Search for the cell housing the specified text and yield its [X, Y] center coordinate. 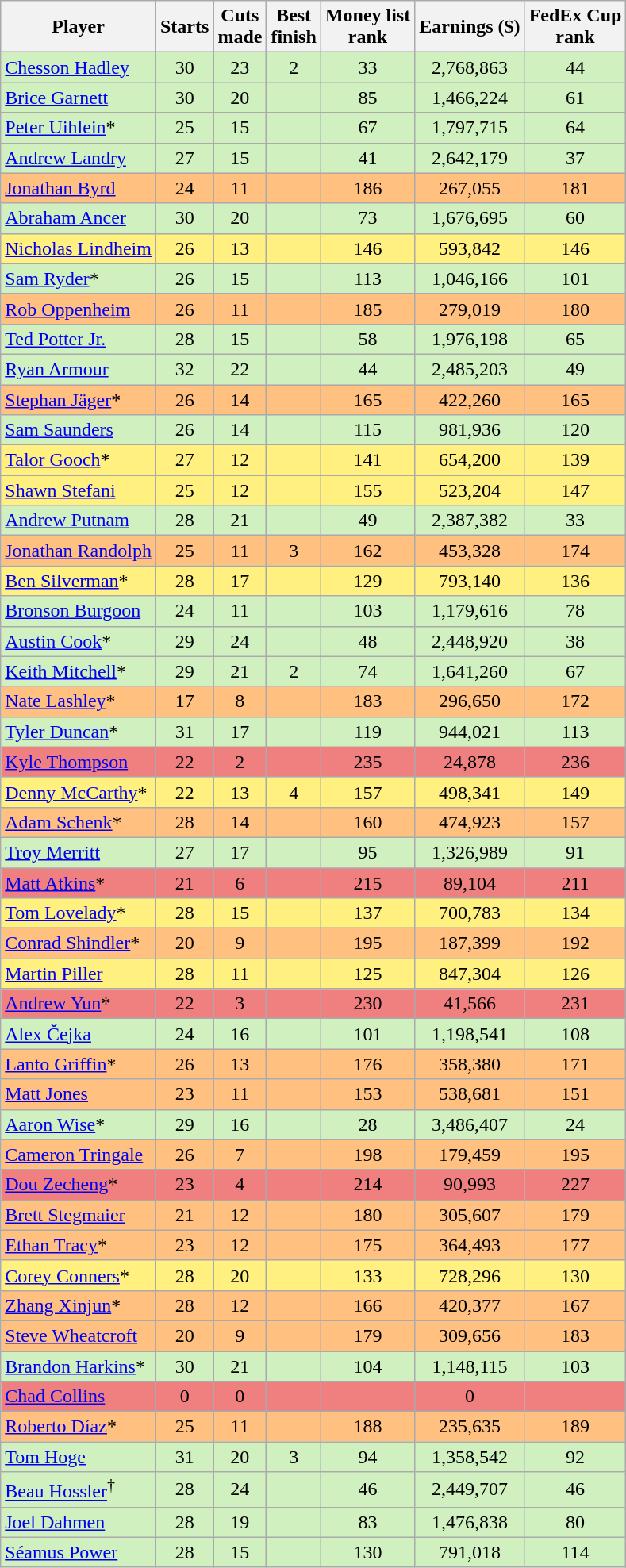
Beau Hossler† [79, 1490]
Denny McCarthy* [79, 792]
198 [367, 1155]
Ryan Armour [79, 369]
185 [367, 309]
Matt Jones [79, 1094]
Rob Oppenheim [79, 309]
Jonathan Randolph [79, 551]
74 [367, 671]
175 [367, 1245]
474,923 [470, 822]
1,046,166 [470, 279]
309,656 [470, 1335]
134 [575, 913]
Bestfinish [294, 27]
Sam Ryder* [79, 279]
Ethan Tracy* [79, 1245]
230 [367, 1004]
1,198,541 [470, 1034]
48 [367, 641]
Séamus Power [79, 1552]
Steve Wheatcroft [79, 1335]
2,387,382 [470, 521]
Talor Gooch* [79, 460]
Sam Saunders [79, 430]
1,148,115 [470, 1366]
172 [575, 701]
358,380 [470, 1064]
141 [367, 460]
38 [575, 641]
1,466,224 [470, 98]
3,486,407 [470, 1124]
Peter Uihlein* [79, 128]
Chesson Hadley [79, 67]
61 [575, 98]
126 [575, 974]
41 [367, 158]
78 [575, 611]
Cutsmade [240, 27]
593,842 [470, 248]
235,635 [470, 1427]
187,399 [470, 943]
Corey Conners* [79, 1275]
2,485,203 [470, 369]
211 [575, 883]
Bronson Burgoon [79, 611]
215 [367, 883]
227 [575, 1185]
114 [575, 1552]
Austin Cook* [79, 641]
231 [575, 1004]
Alex Čejka [79, 1034]
139 [575, 460]
279,019 [470, 309]
85 [367, 98]
95 [367, 852]
1,326,989 [470, 852]
91 [575, 852]
83 [367, 1522]
104 [367, 1366]
Matt Atkins* [79, 883]
Shawn Stefani [79, 490]
60 [575, 218]
847,304 [470, 974]
236 [575, 762]
32 [184, 369]
214 [367, 1185]
Lanto Griffin* [79, 1064]
Player [79, 27]
Martin Piller [79, 974]
Joel Dahmen [79, 1522]
133 [367, 1275]
1,476,838 [470, 1522]
791,018 [470, 1552]
Adam Schenk* [79, 822]
453,328 [470, 551]
41,566 [470, 1004]
2,642,179 [470, 158]
6 [240, 883]
177 [575, 1245]
Conrad Shindler* [79, 943]
1,641,260 [470, 671]
2,448,920 [470, 641]
Earnings ($) [470, 27]
58 [367, 339]
Tyler Duncan* [79, 732]
700,783 [470, 913]
1,676,695 [470, 218]
Stephan Jäger* [79, 399]
92 [575, 1457]
305,607 [470, 1215]
364,493 [470, 1245]
108 [575, 1034]
793,140 [470, 581]
160 [367, 822]
89,104 [470, 883]
137 [367, 913]
Ben Silverman* [79, 581]
498,341 [470, 792]
Tom Hoge [79, 1457]
Aaron Wise* [79, 1124]
Brice Garnett [79, 98]
944,021 [470, 732]
179,459 [470, 1155]
162 [367, 551]
FedEx Cuprank [575, 27]
Kyle Thompson [79, 762]
167 [575, 1305]
Chad Collins [79, 1397]
171 [575, 1064]
Andrew Landry [79, 158]
523,204 [470, 490]
Tom Lovelady* [79, 913]
Andrew Putnam [79, 521]
192 [575, 943]
7 [240, 1155]
Abraham Ancer [79, 218]
Ted Potter Jr. [79, 339]
1,179,616 [470, 611]
654,200 [470, 460]
2,449,707 [470, 1490]
189 [575, 1427]
981,936 [470, 430]
24,878 [470, 762]
2,768,863 [470, 67]
235 [367, 762]
73 [367, 218]
120 [575, 430]
Andrew Yun* [79, 1004]
129 [367, 581]
1,976,198 [470, 339]
181 [575, 188]
147 [575, 490]
64 [575, 128]
80 [575, 1522]
Roberto Díaz* [79, 1427]
Troy Merritt [79, 852]
155 [367, 490]
115 [367, 430]
94 [367, 1457]
267,055 [470, 188]
Money listrank [367, 27]
Dou Zecheng* [79, 1185]
37 [575, 158]
65 [575, 339]
153 [367, 1094]
19 [240, 1522]
Brandon Harkins* [79, 1366]
728,296 [470, 1275]
166 [367, 1305]
Nicholas Lindheim [79, 248]
151 [575, 1094]
119 [367, 732]
Starts [184, 27]
296,650 [470, 701]
Zhang Xinjun* [79, 1305]
125 [367, 974]
538,681 [470, 1094]
422,260 [470, 399]
90,993 [470, 1185]
1,797,715 [470, 128]
174 [575, 551]
186 [367, 188]
176 [367, 1064]
Cameron Tringale [79, 1155]
8 [240, 701]
Nate Lashley* [79, 701]
188 [367, 1427]
Brett Stegmaier [79, 1215]
136 [575, 581]
149 [575, 792]
Jonathan Byrd [79, 188]
420,377 [470, 1305]
1,358,542 [470, 1457]
Keith Mitchell* [79, 671]
